Detect which cell encompasses the target text, then output its (x, y) center coordinate. 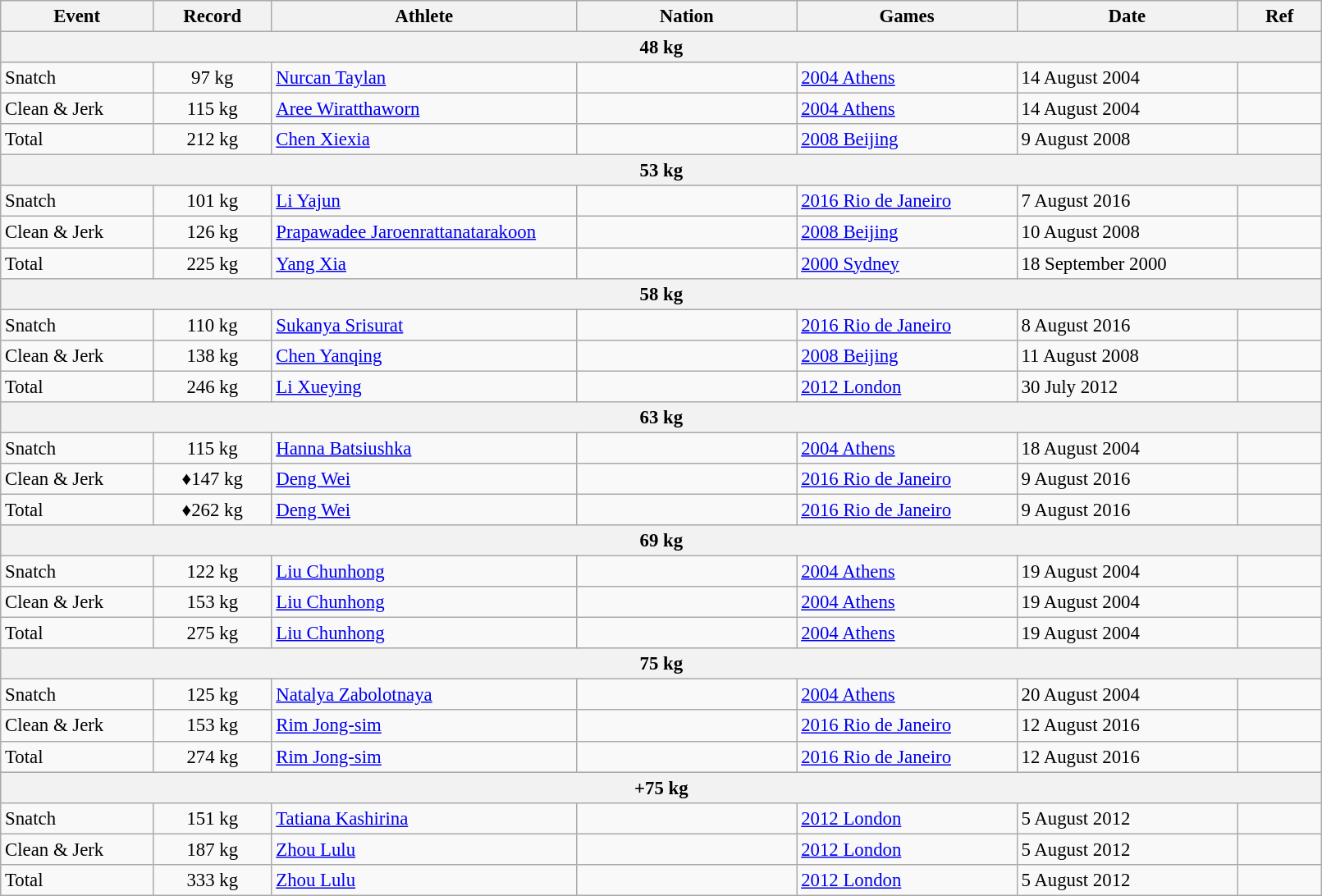
Ref (1280, 16)
2000 Sydney (907, 263)
11 August 2008 (1127, 355)
Li Yajun (424, 201)
Athlete (424, 16)
138 kg (213, 355)
101 kg (213, 201)
9 August 2008 (1127, 139)
275 kg (213, 633)
Record (213, 16)
Nurcan Taylan (424, 78)
Sukanya Srisurat (424, 325)
+75 kg (661, 788)
Hanna Batsiushka (424, 448)
Event (77, 16)
20 August 2004 (1127, 695)
126 kg (213, 232)
Date (1127, 16)
53 kg (661, 171)
18 August 2004 (1127, 448)
187 kg (213, 849)
333 kg (213, 880)
18 September 2000 (1127, 263)
Natalya Zabolotnaya (424, 695)
63 kg (661, 418)
Prapawadee Jaroenrattanatarakoon (424, 232)
212 kg (213, 139)
75 kg (661, 664)
♦262 kg (213, 510)
Chen Xiexia (424, 139)
Yang Xia (424, 263)
Tatiana Kashirina (424, 818)
10 August 2008 (1127, 232)
Nation (687, 16)
151 kg (213, 818)
Aree Wiratthaworn (424, 109)
Li Xueying (424, 386)
69 kg (661, 541)
7 August 2016 (1127, 201)
225 kg (213, 263)
125 kg (213, 695)
30 July 2012 (1127, 386)
246 kg (213, 386)
110 kg (213, 325)
8 August 2016 (1127, 325)
274 kg (213, 757)
97 kg (213, 78)
♦147 kg (213, 479)
Chen Yanqing (424, 355)
122 kg (213, 572)
58 kg (661, 294)
Games (907, 16)
48 kg (661, 48)
